Scan for the cell matching the given text and deliver its (X, Y) coordinate at center. 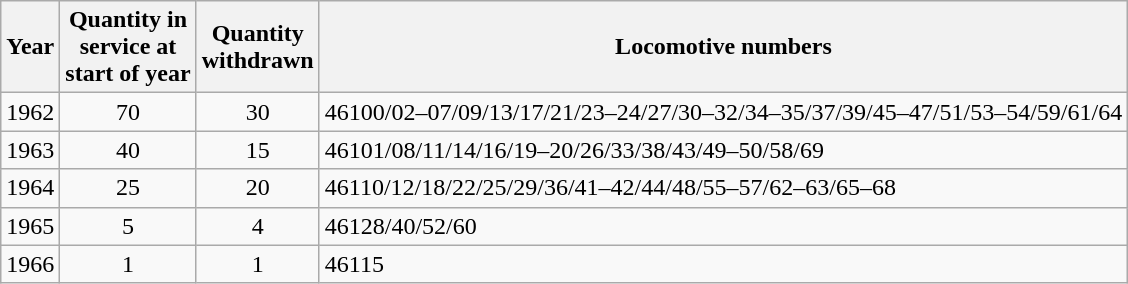
15 (258, 150)
46128/40/52/60 (723, 226)
70 (128, 112)
46110/12/18/22/25/29/36/41–42/44/48/55–57/62–63/65–68 (723, 188)
25 (128, 188)
4 (258, 226)
1963 (30, 150)
20 (258, 188)
Quantitywithdrawn (258, 47)
46115 (723, 264)
Locomotive numbers (723, 47)
Quantity inservice atstart of year (128, 47)
1965 (30, 226)
40 (128, 150)
Year (30, 47)
5 (128, 226)
1964 (30, 188)
46100/02–07/09/13/17/21/23–24/27/30–32/34–35/37/39/45–47/51/53–54/59/61/64 (723, 112)
1962 (30, 112)
1966 (30, 264)
30 (258, 112)
46101/08/11/14/16/19–20/26/33/38/43/49–50/58/69 (723, 150)
